For the text-containing cell, return its midpoint in [X, Y] coordinate format. 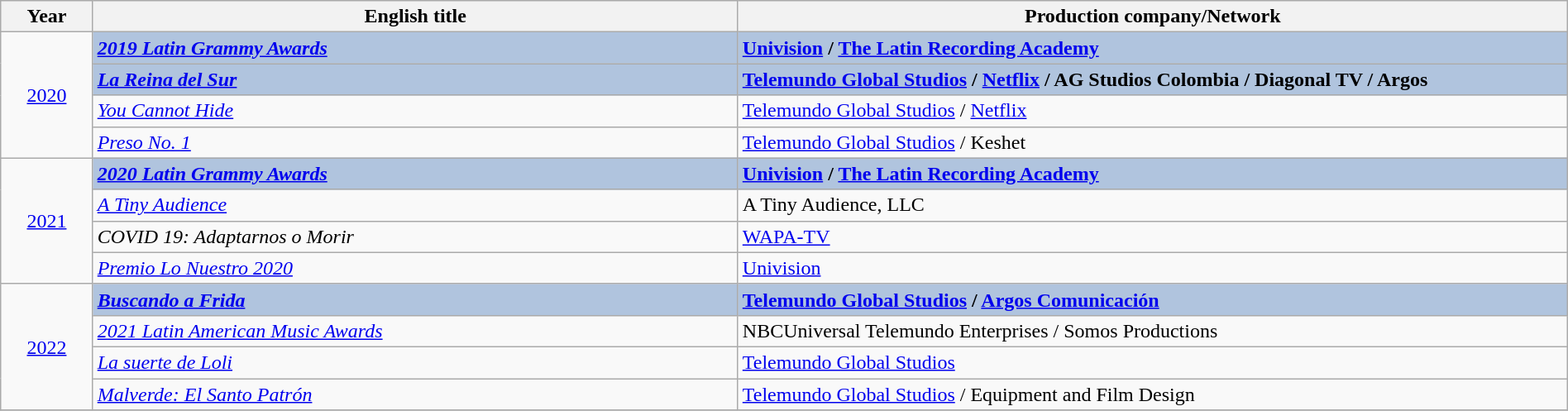
A Tiny Audience [415, 205]
La suerte de Loli [415, 362]
Telemundo Global Studios / Netflix / AG Studios Colombia / Diagonal TV / Argos [1153, 79]
Telemundo Global Studios / Equipment and Film Design [1153, 394]
2021 Latin American Music Awards [415, 331]
COVID 19: Adaptarnos o Morir [415, 237]
You Cannot Hide [415, 111]
Telemundo Global Studios / Argos Comunicación [1153, 299]
Telemundo Global Studios [1153, 362]
NBCUniversal Telemundo Enterprises / Somos Productions [1153, 331]
A Tiny Audience, LLC [1153, 205]
2020 Latin Grammy Awards [415, 174]
La Reina del Sur [415, 79]
2019 Latin Grammy Awards [415, 48]
WAPA-TV [1153, 237]
Telemundo Global Studios / Netflix [1153, 111]
English title [415, 17]
Year [46, 17]
Premio Lo Nuestro 2020 [415, 268]
Malverde: El Santo Patrón [415, 394]
Univision [1153, 268]
2022 [46, 346]
2020 [46, 95]
Preso No. 1 [415, 142]
2021 [46, 221]
Buscando a Frida [415, 299]
Production company/Network [1153, 17]
Telemundo Global Studios / Keshet [1153, 142]
